Detect which cell encompasses the target text, then output its (x, y) center coordinate. 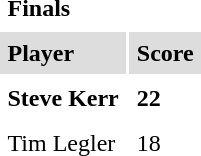
Player (63, 53)
Steve Kerr (63, 98)
Score (165, 53)
22 (165, 98)
